Provide the [x, y] coordinate of the cell's center where the given text is located.  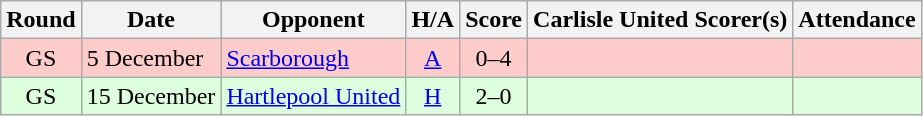
H/A [433, 20]
Opponent [314, 20]
0–4 [494, 58]
Score [494, 20]
5 December [151, 58]
Carlisle United Scorer(s) [660, 20]
Round [41, 20]
A [433, 58]
H [433, 96]
Attendance [857, 20]
2–0 [494, 96]
Date [151, 20]
Hartlepool United [314, 96]
Scarborough [314, 58]
15 December [151, 96]
